Pinpoint the cell where the given text exists, returning its (X, Y) midpoint coordinate. 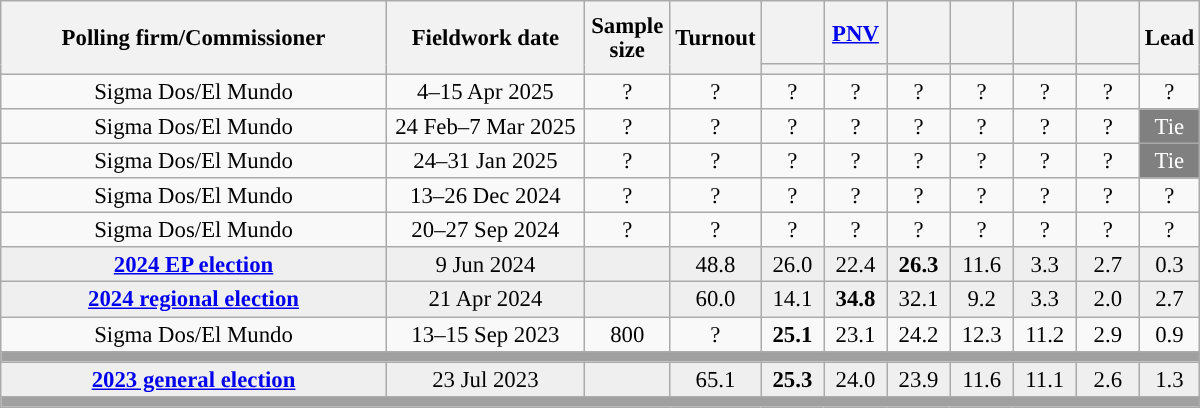
24–31 Jan 2025 (485, 162)
Turnout (716, 38)
0.3 (1169, 266)
60.0 (716, 300)
12.3 (982, 334)
14.1 (792, 300)
24 Feb–7 Mar 2025 (485, 126)
2024 regional election (194, 300)
24.2 (918, 334)
2023 general election (194, 380)
34.8 (856, 300)
25.1 (792, 334)
65.1 (716, 380)
2.6 (1108, 380)
2024 EP election (194, 266)
Sample size (627, 38)
13–26 Dec 2024 (485, 196)
48.8 (716, 266)
0.9 (1169, 334)
23 Jul 2023 (485, 380)
22.4 (856, 266)
25.3 (792, 380)
13–15 Sep 2023 (485, 334)
24.0 (856, 380)
4–15 Apr 2025 (485, 92)
9.2 (982, 300)
32.1 (918, 300)
1.3 (1169, 380)
21 Apr 2024 (485, 300)
Lead (1169, 38)
800 (627, 334)
23.9 (918, 380)
9 Jun 2024 (485, 266)
Fieldwork date (485, 38)
26.0 (792, 266)
11.1 (1044, 380)
20–27 Sep 2024 (485, 230)
2.0 (1108, 300)
2.9 (1108, 334)
11.2 (1044, 334)
23.1 (856, 334)
PNV (856, 32)
26.3 (918, 266)
Polling firm/Commissioner (194, 38)
